Pinpoint the cell where the given text exists, returning its [X, Y] midpoint coordinate. 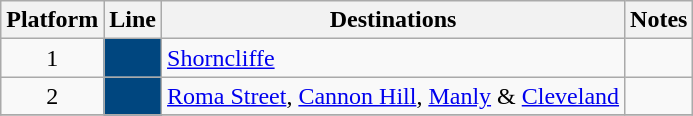
Roma Street, Cannon Hill, Manly & Cleveland [394, 96]
Line [133, 20]
Destinations [394, 20]
1 [52, 58]
2 [52, 96]
Platform [52, 20]
Shorncliffe [394, 58]
Notes [659, 20]
